Capture the cell that displays the provided text and extract its (x, y) central coordinate. 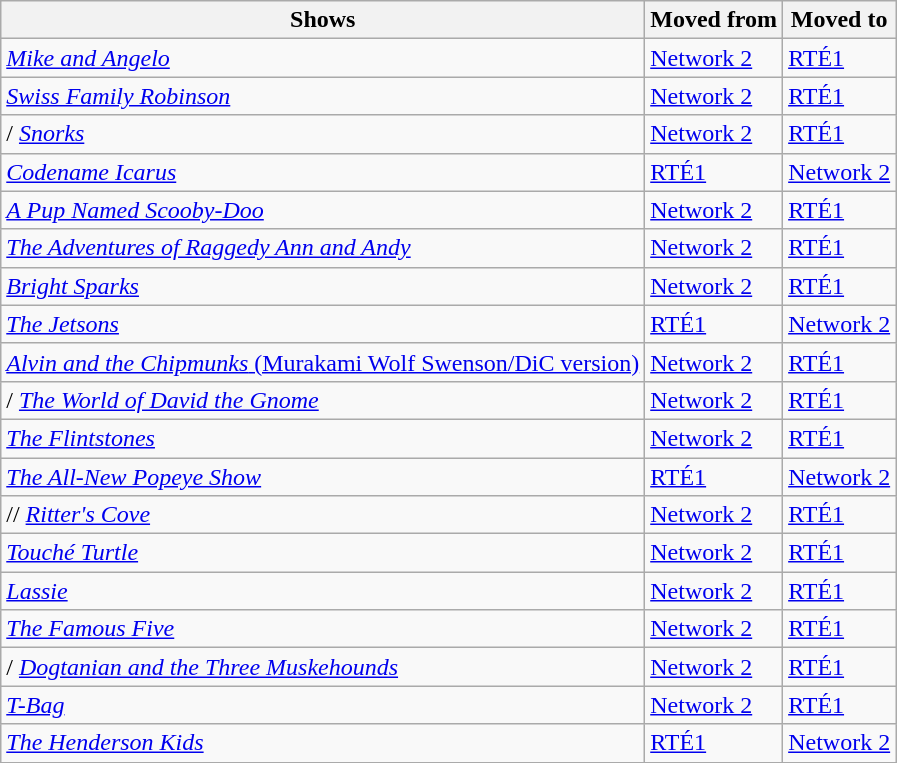
A Pup Named Scooby-Doo (323, 210)
The Famous Five (323, 629)
Bright Sparks (323, 286)
Codename Icarus (323, 172)
/ Snorks (323, 134)
/ The World of David the Gnome (323, 400)
Touché Turtle (323, 553)
T-Bag (323, 705)
The Adventures of Raggedy Ann and Andy (323, 248)
The Jetsons (323, 324)
Moved from (714, 20)
/ Dogtanian and the Three Muskehounds (323, 667)
Swiss Family Robinson (323, 96)
The Flintstones (323, 438)
The All-New Popeye Show (323, 477)
Alvin and the Chipmunks (Murakami Wolf Swenson/DiC version) (323, 362)
Shows (323, 20)
Lassie (323, 591)
Moved to (840, 20)
// Ritter's Cove (323, 515)
Mike and Angelo (323, 58)
The Henderson Kids (323, 743)
